Find where the given text appears and provide that cell's center as (X, Y) coordinate. 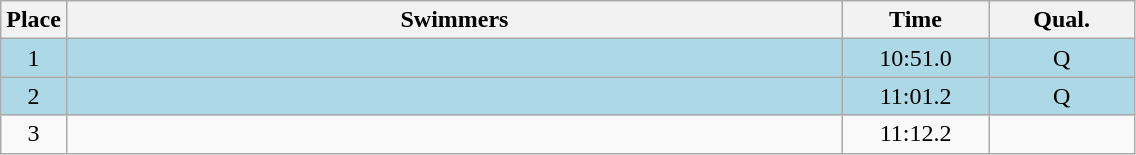
3 (34, 134)
1 (34, 58)
Qual. (1062, 20)
11:12.2 (916, 134)
Place (34, 20)
11:01.2 (916, 96)
2 (34, 96)
Swimmers (454, 20)
Time (916, 20)
10:51.0 (916, 58)
